Output the [X, Y] coordinate of the center of the cell containing the given text.  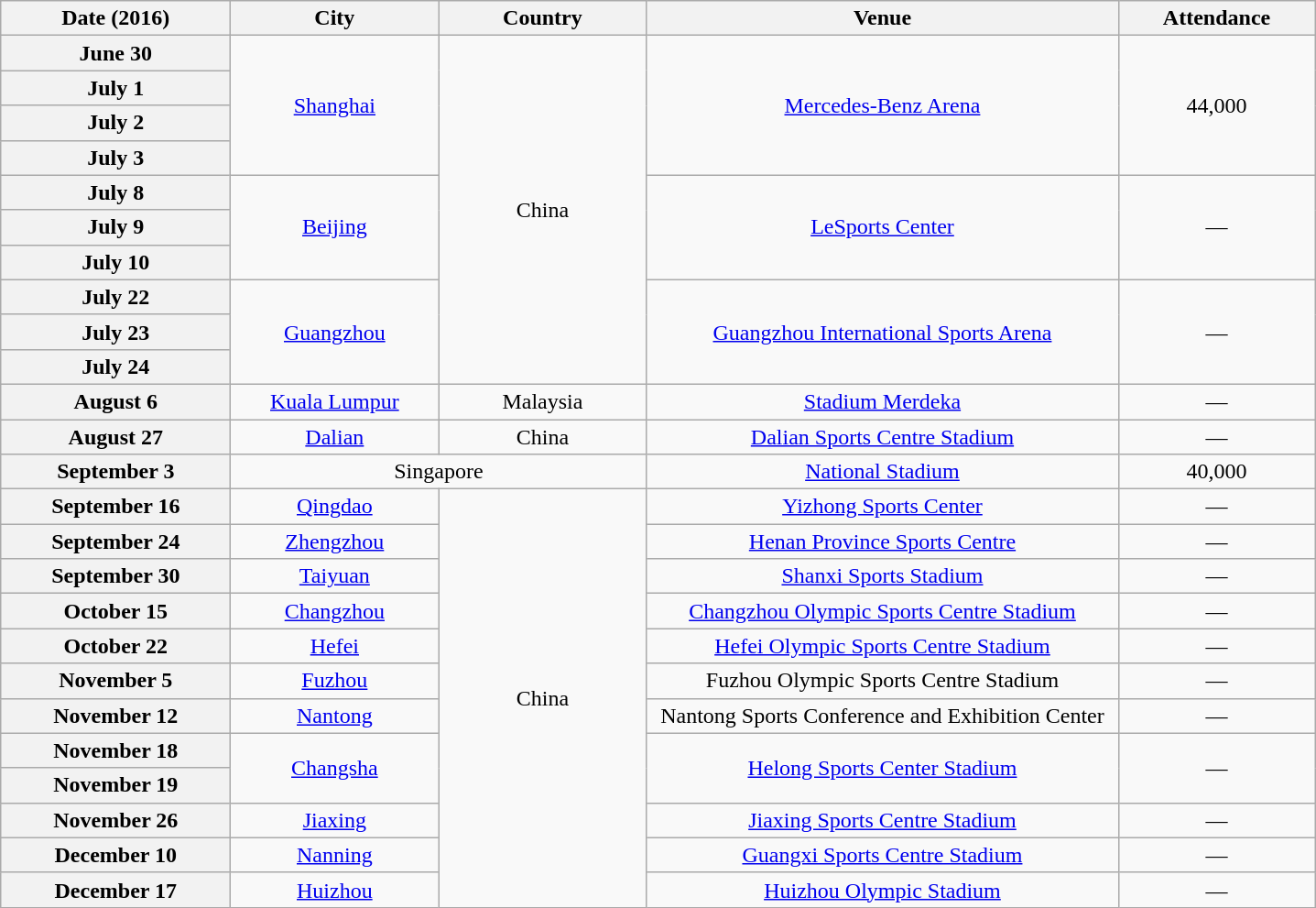
Helong Sports Center Stadium [883, 768]
Hefei [335, 646]
Hefei Olympic Sports Centre Stadium [883, 646]
November 26 [115, 820]
Kuala Lumpur [335, 401]
Malaysia [542, 401]
Mercedes-Benz Arena [883, 105]
Shanxi Sports Stadium [883, 576]
City [335, 18]
December 17 [115, 890]
September 24 [115, 542]
July 1 [115, 88]
July 3 [115, 158]
Nantong [335, 716]
Nantong Sports Conference and Exhibition Center [883, 716]
Stadium Merdeka [883, 401]
Jiaxing [335, 820]
August 6 [115, 401]
Fuzhou Olympic Sports Centre Stadium [883, 681]
October 15 [115, 611]
Attendance [1216, 18]
Changzhou [335, 611]
Shanghai [335, 105]
Huizhou Olympic Stadium [883, 890]
Country [542, 18]
July 8 [115, 192]
Venue [883, 18]
Yizhong Sports Center [883, 507]
Guangzhou International Sports Arena [883, 332]
Huizhou [335, 890]
Henan Province Sports Centre [883, 542]
July 9 [115, 227]
September 30 [115, 576]
August 27 [115, 437]
Fuzhou [335, 681]
July 23 [115, 332]
Qingdao [335, 507]
Changzhou Olympic Sports Centre Stadium [883, 611]
July 10 [115, 262]
Singapore [439, 472]
November 5 [115, 681]
Beijing [335, 227]
November 19 [115, 785]
June 30 [115, 53]
44,000 [1216, 105]
Jiaxing Sports Centre Stadium [883, 820]
Zhengzhou [335, 542]
Date (2016) [115, 18]
July 2 [115, 123]
Dalian Sports Centre Stadium [883, 437]
Dalian [335, 437]
December 10 [115, 855]
LeSports Center [883, 227]
Nanning [335, 855]
Guangzhou [335, 332]
September 16 [115, 507]
July 24 [115, 366]
July 22 [115, 297]
National Stadium [883, 472]
November 18 [115, 750]
Changsha [335, 768]
November 12 [115, 716]
Guangxi Sports Centre Stadium [883, 855]
October 22 [115, 646]
Taiyuan [335, 576]
40,000 [1216, 472]
September 3 [115, 472]
